Provide the [X, Y] coordinate of the cell's center where the given text is located.  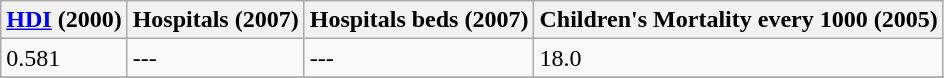
Hospitals beds (2007) [419, 20]
HDI (2000) [64, 20]
0.581 [64, 58]
Hospitals (2007) [216, 20]
Children's Mortality every 1000 (2005) [738, 20]
18.0 [738, 58]
